Provide the [x, y] coordinate of the cell's center where the given text is located.  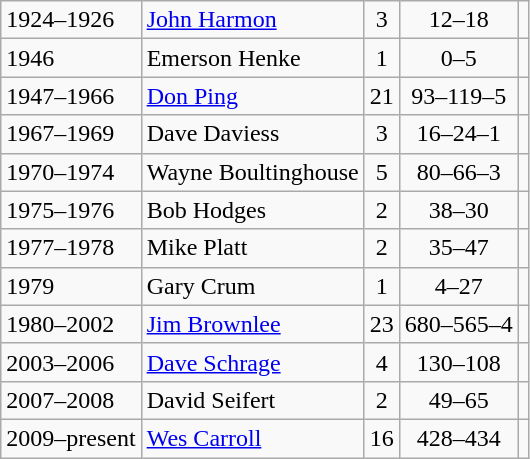
38–30 [458, 210]
Dave Daviess [252, 134]
16 [382, 438]
Don Ping [252, 96]
1946 [71, 58]
428–434 [458, 438]
1979 [71, 286]
1970–1974 [71, 172]
21 [382, 96]
12–18 [458, 20]
2009–present [71, 438]
2003–2006 [71, 362]
Gary Crum [252, 286]
23 [382, 324]
John Harmon [252, 20]
Dave Schrage [252, 362]
130–108 [458, 362]
Wayne Boultinghouse [252, 172]
1980–2002 [71, 324]
4 [382, 362]
80–66–3 [458, 172]
Wes Carroll [252, 438]
680–565–4 [458, 324]
0–5 [458, 58]
Mike Platt [252, 248]
Emerson Henke [252, 58]
David Seifert [252, 400]
1975–1976 [71, 210]
16–24–1 [458, 134]
4–27 [458, 286]
1967–1969 [71, 134]
49–65 [458, 400]
1977–1978 [71, 248]
Bob Hodges [252, 210]
5 [382, 172]
1924–1926 [71, 20]
93–119–5 [458, 96]
Jim Brownlee [252, 324]
1947–1966 [71, 96]
2007–2008 [71, 400]
35–47 [458, 248]
